Provide the (X, Y) coordinate of the cell's center where the given text is located.  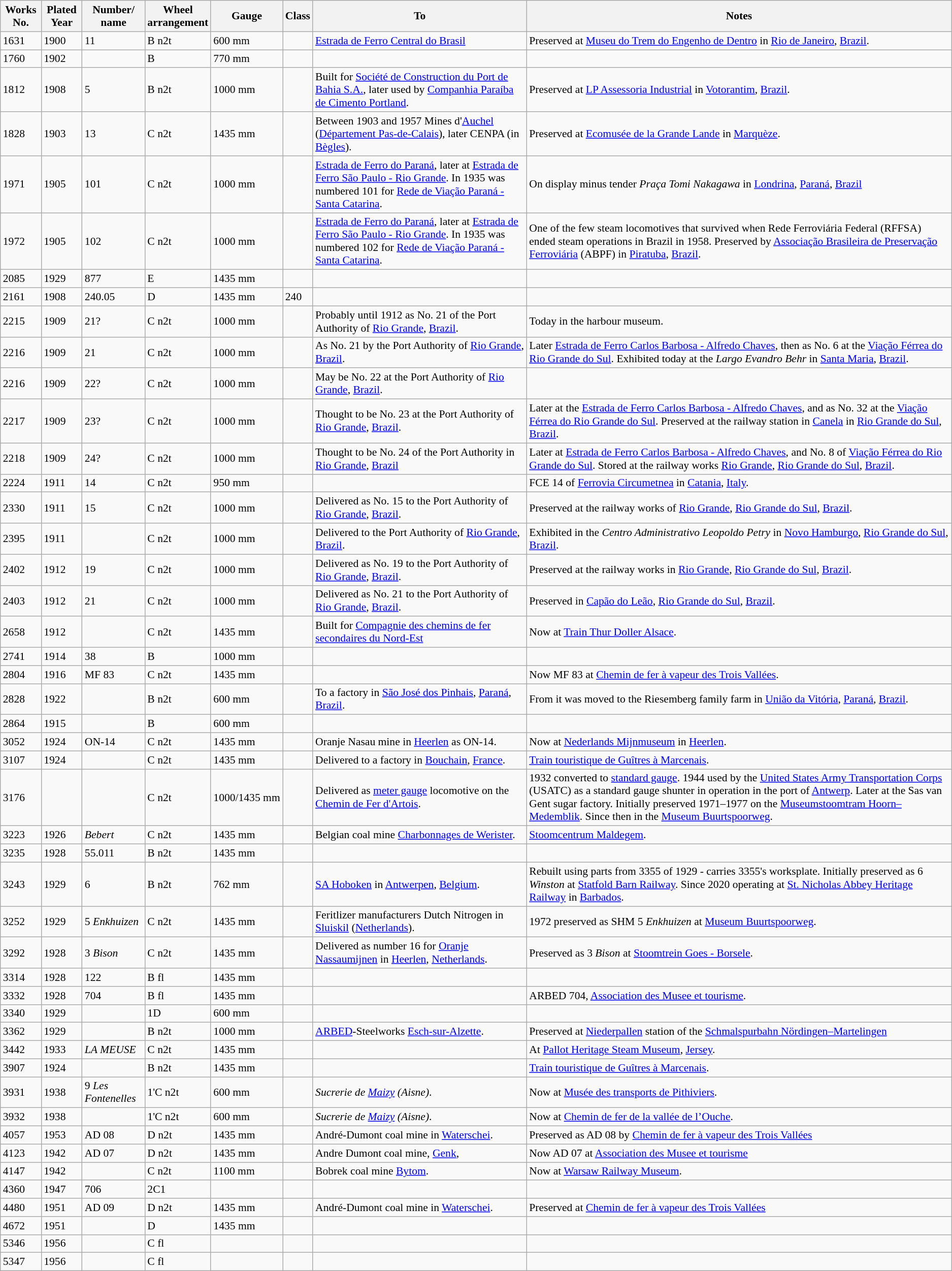
Estrada de Ferro do Paraná, later at Estrada de Ferro São Paulo - Rio Grande. In 1935 was numbered 101 for Rede de Viação Paraná - Santa Catarina. (419, 184)
3 Bison (114, 953)
1953 (62, 1135)
Oranje Nasau mine in Heerlen as ON-14. (419, 742)
Notes (739, 16)
1916 (62, 675)
Delivered as No. 15 to the Port Authority of Rio Grande, Brazil. (419, 508)
Delivered as No. 21 to the Port Authority of Rio Grande, Brazil. (419, 600)
4672 (21, 1226)
Exhibited in the Centro Administrativo Leopoldo Petry in Novo Hamburgo, Rio Grande do Sul, Brazil. (739, 538)
FCE 14 of Ferrovia Circumetnea in Catania, Italy. (739, 483)
1902 (62, 59)
1914 (62, 657)
To a factory in São José dos Pinhais, Paraná, Brazil. (419, 699)
On display minus tender Praça Tomi Nakagawa in Londrina, Paraná, Brazil (739, 184)
Now at Chemin de fer de la vallée de l’Ouche. (739, 1117)
3052 (21, 742)
Preserved at the railway works of Rio Grande, Rio Grande do Sul, Brazil. (739, 508)
950 mm (247, 483)
Class (298, 16)
1903 (62, 134)
As No. 21 by the Port Authority of Rio Grande, Brazil. (419, 353)
Plated Year (62, 16)
1812 (21, 90)
Delivered to a factory in Bouchain, France. (419, 760)
Preserved at the railway works in Rio Grande, Rio Grande do Sul, Brazil. (739, 570)
Wheelarrangement (178, 16)
2741 (21, 657)
Delivered as No. 19 to the Port Authority of Rio Grande, Brazil. (419, 570)
Preserved as AD 08 by Chemin de fer à vapeur des Trois Vallées (739, 1135)
2C1 (178, 1190)
3223 (21, 835)
4057 (21, 1135)
2224 (21, 483)
Preserved at Museu do Trem do Engenho de Dentro in Rio de Janeiro, Brazil. (739, 41)
1915 (62, 724)
3314 (21, 977)
1000/1435 mm (247, 798)
Thought to be No. 23 at the Port Authority of Rio Grande, Brazil. (419, 422)
1D (178, 1013)
3243 (21, 884)
9 Les Fontenelles (114, 1092)
Now at Musée des transports de Pithiviers. (739, 1092)
1972 (21, 241)
24? (114, 458)
Today in the harbour museum. (739, 321)
240.05 (114, 297)
1631 (21, 41)
11 (114, 41)
3252 (21, 922)
706 (114, 1190)
2218 (21, 458)
AD 08 (114, 1135)
13 (114, 134)
Feritlizer manufacturers Dutch Nitrogen in Sluiskil (Netherlands). (419, 922)
ARBED 704, Association des Musee et tourisme. (739, 996)
55.011 (114, 853)
Number/name (114, 16)
2402 (21, 570)
4147 (21, 1171)
4480 (21, 1208)
2085 (21, 279)
LA MEUSE (114, 1050)
Between 1903 and 1957 Mines d'Auchel (Département Pas-de-Calais), later CENPA (in Bègles). (419, 134)
2804 (21, 675)
3340 (21, 1013)
2395 (21, 538)
Preserved at LP Assessoria Industrial in Votorantim, Brazil. (739, 90)
Probably until 1912 as No. 21 of the Port Authority of Rio Grande, Brazil. (419, 321)
3362 (21, 1032)
2215 (21, 321)
2161 (21, 297)
Belgian coal mine Charbonnages de Werister. (419, 835)
Estrada de Ferro do Paraná, later at Estrada de Ferro São Paulo - Rio Grande. In 1935 was numbered 102 for Rede de Viação Paraná - Santa Catarina. (419, 241)
22? (114, 384)
SA Hoboken in Antwerpen, Belgium. (419, 884)
3332 (21, 996)
5346 (21, 1244)
3292 (21, 953)
1760 (21, 59)
3931 (21, 1092)
At Pallot Heritage Steam Museum, Jersey. (739, 1050)
Built for Société de Construction du Port de Bahia S.A., later used by Companhia Paraíba de Cimento Portland. (419, 90)
38 (114, 657)
2828 (21, 699)
15 (114, 508)
2658 (21, 632)
5 Enkhuizen (114, 922)
Now at Warsaw Railway Museum. (739, 1171)
1947 (62, 1190)
3442 (21, 1050)
3107 (21, 760)
770 mm (247, 59)
Works No. (21, 16)
Stoomcentrum Maldegem. (739, 835)
877 (114, 279)
Andre Dumont coal mine, Genk, (419, 1153)
3235 (21, 853)
Gauge (247, 16)
Preserved in Capão do Leão, Rio Grande do Sul, Brazil. (739, 600)
AD 07 (114, 1153)
14 (114, 483)
Bobrek coal mine Bytom. (419, 1171)
ARBED-Steelworks Esch-sur-Alzette. (419, 1032)
Estrada de Ferro Central do Brasil (419, 41)
Preserved at Ecomusée de la Grande Lande in Marquèze. (739, 134)
23? (114, 422)
Now at Nederlands Mijnmuseum in Heerlen. (739, 742)
3932 (21, 1117)
Preserved at Niederpallen station of the Schmalspurbahn Nördingen–Martelingen (739, 1032)
122 (114, 977)
1828 (21, 134)
From it was moved to the Riesemberg family farm in União da Vitória, Paraná, Brazil. (739, 699)
762 mm (247, 884)
Now AD 07 at Association des Musee et tourisme (739, 1153)
1100 mm (247, 1171)
Now MF 83 at Chemin de fer à vapeur des Trois Vallées. (739, 675)
2403 (21, 600)
4360 (21, 1190)
Delivered as meter gauge locomotive on the Chemin de Fer d'Artois. (419, 798)
2864 (21, 724)
1926 (62, 835)
Preserved at Chemin de fer à vapeur des Trois Vallées (739, 1208)
240 (298, 297)
3907 (21, 1068)
2217 (21, 422)
Delivered to the Port Authority of Rio Grande, Brazil. (419, 538)
19 (114, 570)
704 (114, 996)
5347 (21, 1262)
102 (114, 241)
101 (114, 184)
1933 (62, 1050)
6 (114, 884)
1900 (62, 41)
May be No. 22 at the Port Authority of Rio Grande, Brazil. (419, 384)
2330 (21, 508)
To (419, 16)
AD 09 (114, 1208)
1971 (21, 184)
E (178, 279)
4123 (21, 1153)
ON-14 (114, 742)
Delivered as number 16 for Oranje Nassaumijnen in Heerlen, Netherlands. (419, 953)
Built for Compagnie des chemins de fer secondaires du Nord-Est (419, 632)
1922 (62, 699)
Preserved as 3 Bison at Stoomtrein Goes - Borsele. (739, 953)
1972 preserved as SHM 5 Enkhuizen at Museum Buurtspoorweg. (739, 922)
21? (114, 321)
Bebert (114, 835)
Thought to be No. 24 of the Port Authority in Rio Grande, Brazil (419, 458)
MF 83 (114, 675)
Now at Train Thur Doller Alsace. (739, 632)
5 (114, 90)
3176 (21, 798)
